Return the [x, y] coordinate for the center point of the cell that contains the specified text.  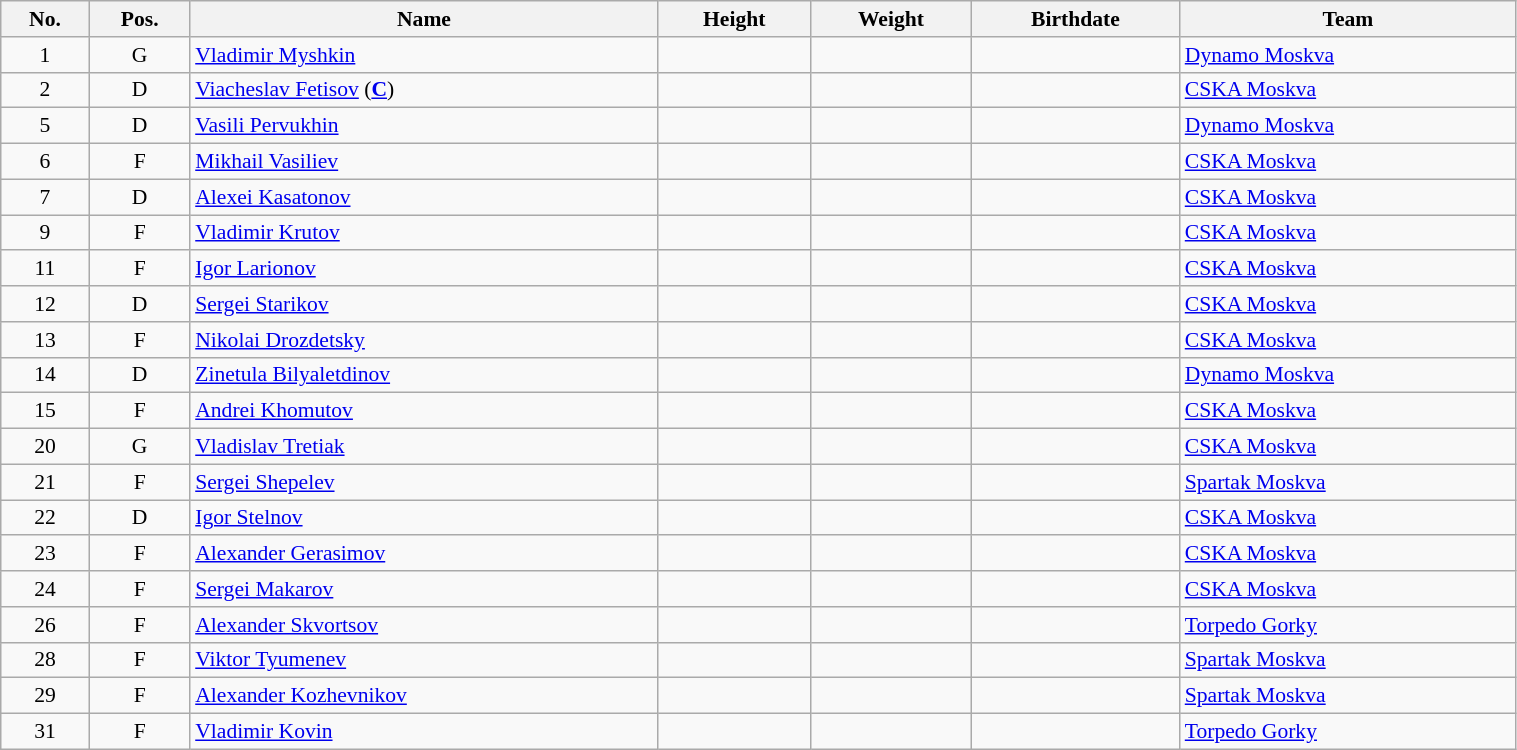
Mikhail Vasiliev [424, 162]
28 [45, 660]
Vladislav Tretiak [424, 447]
11 [45, 269]
15 [45, 411]
Vladimir Kovin [424, 732]
Alexander Skvortsov [424, 625]
20 [45, 447]
Viktor Tyumenev [424, 660]
21 [45, 482]
12 [45, 304]
Zinetula Bilyaletdinov [424, 375]
26 [45, 625]
Weight [891, 19]
Vladimir Myshkin [424, 55]
Igor Stelnov [424, 518]
7 [45, 197]
6 [45, 162]
Vladimir Krutov [424, 233]
Nikolai Drozdetsky [424, 340]
Vasili Pervukhin [424, 126]
Sergei Starikov [424, 304]
Team [1348, 19]
Alexander Gerasimov [424, 554]
29 [45, 696]
31 [45, 732]
13 [45, 340]
23 [45, 554]
Alexander Kozhevnikov [424, 696]
24 [45, 589]
22 [45, 518]
Name [424, 19]
Sergei Shepelev [424, 482]
Alexei Kasatonov [424, 197]
9 [45, 233]
Viacheslav Fetisov (C) [424, 90]
Andrei Khomutov [424, 411]
14 [45, 375]
1 [45, 55]
2 [45, 90]
5 [45, 126]
Sergei Makarov [424, 589]
Pos. [140, 19]
Height [734, 19]
Igor Larionov [424, 269]
Birthdate [1076, 19]
No. [45, 19]
